From the cell containing the given text, extract its center point as (X, Y) coordinate. 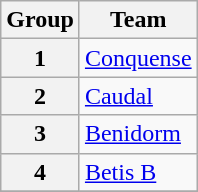
2 (40, 96)
Benidorm (138, 134)
3 (40, 134)
Betis B (138, 172)
Conquense (138, 58)
Caudal (138, 96)
4 (40, 172)
Group (40, 20)
Team (138, 20)
1 (40, 58)
